Locate the cell with the specified text and output its [X, Y] center coordinate. 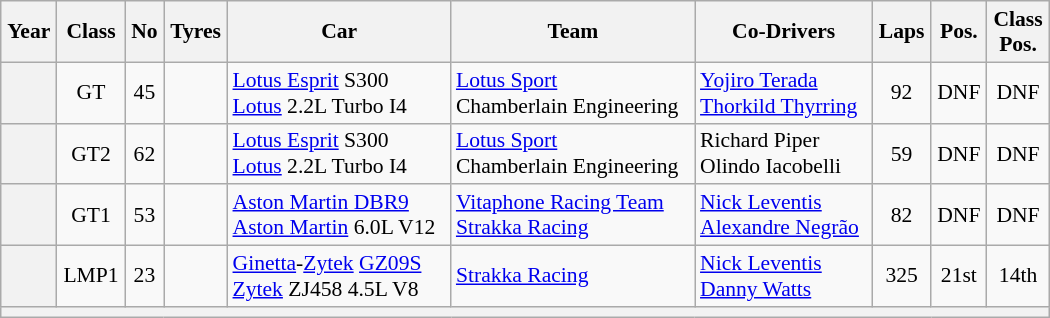
Aston Martin DBR9Aston Martin 6.0L V12 [338, 216]
Richard Piper Olindo Iacobelli [784, 154]
325 [901, 276]
Ginetta-Zytek GZ09SZytek ZJ458 4.5L V8 [338, 276]
Vitaphone Racing Team Strakka Racing [573, 216]
Class [92, 32]
53 [144, 216]
GT2 [92, 154]
LMP1 [92, 276]
Strakka Racing [573, 276]
Laps [901, 32]
59 [901, 154]
21st [959, 276]
Pos. [959, 32]
Nick Leventis Danny Watts [784, 276]
45 [144, 92]
23 [144, 276]
Nick Leventis Alexandre Negrão [784, 216]
Team [573, 32]
14th [1018, 276]
GT1 [92, 216]
Yojiro Terada Thorkild Thyrring [784, 92]
Car [338, 32]
92 [901, 92]
Year [29, 32]
Tyres [196, 32]
ClassPos. [1018, 32]
82 [901, 216]
62 [144, 154]
GT [92, 92]
No [144, 32]
Co-Drivers [784, 32]
